Find where the given text appears and provide that cell's center as [X, Y] coordinate. 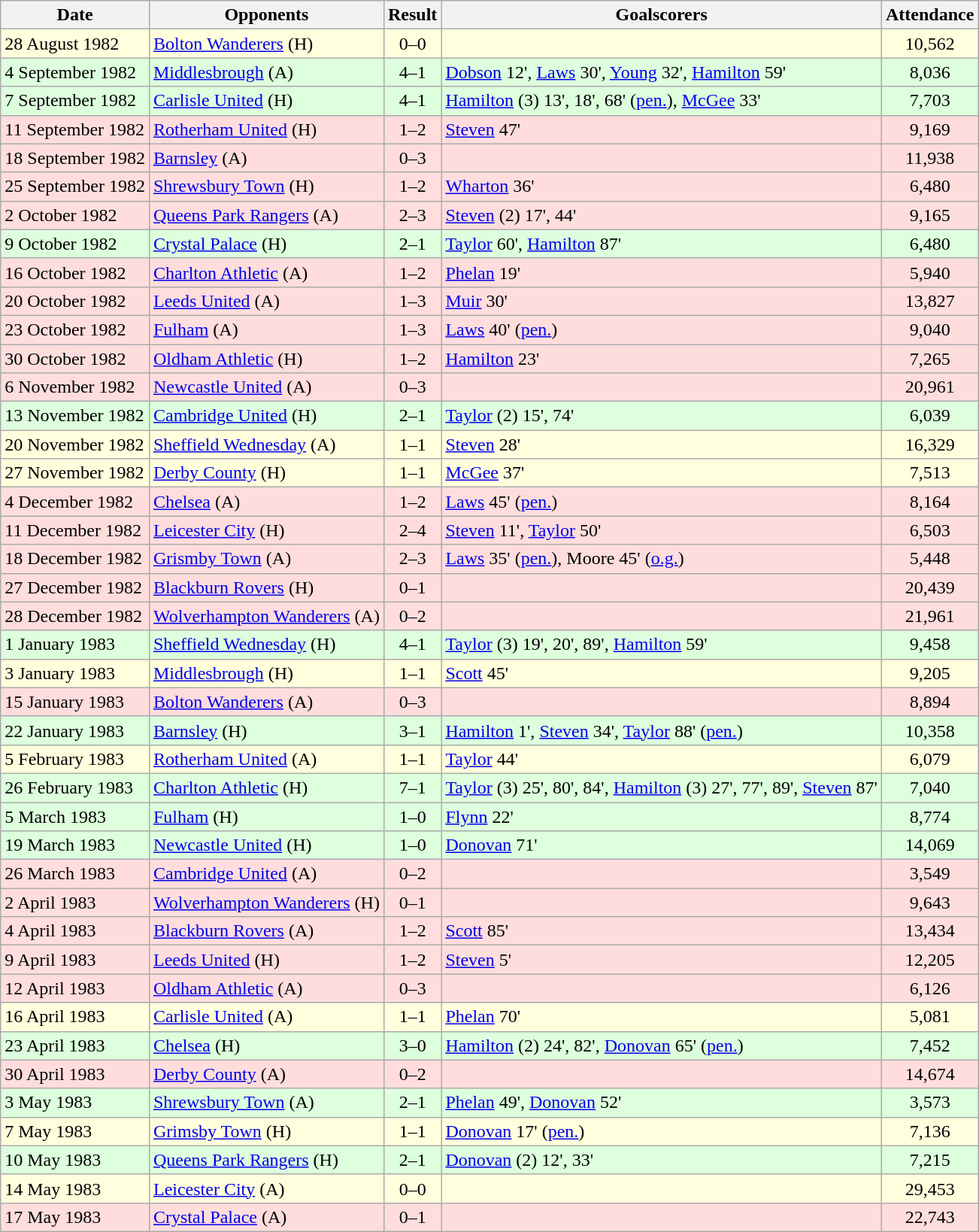
22,743 [929, 1217]
Phelan 49', Donovan 52' [662, 1103]
Grismby Town (A) [266, 559]
5,448 [929, 559]
10,358 [929, 730]
13,827 [929, 301]
14,069 [929, 845]
Phelan 70' [662, 1017]
Sheffield Wednesday (A) [266, 445]
8,036 [929, 72]
Steven 11', Taylor 50' [662, 530]
6,126 [929, 988]
7,215 [929, 1160]
Donovan 71' [662, 845]
Fulham (H) [266, 816]
9,643 [929, 903]
Grimsby Town (H) [266, 1131]
20,961 [929, 387]
Middlesbrough (H) [266, 673]
10 May 1983 [75, 1160]
10,562 [929, 44]
Taylor (3) 25', 80', 84', Hamilton (3) 27', 77', 89', Steven 87' [662, 787]
4 December 1982 [75, 502]
13,434 [929, 931]
7,452 [929, 1045]
7,136 [929, 1131]
2–4 [412, 530]
Laws 40' (pen.) [662, 329]
Taylor 44' [662, 759]
Fulham (A) [266, 329]
9 October 1982 [75, 244]
Oldham Athletic (A) [266, 988]
23 April 1983 [75, 1045]
Taylor 60', Hamilton 87' [662, 244]
26 March 1983 [75, 874]
Carlisle United (H) [266, 101]
Leicester City (H) [266, 530]
Blackburn Rovers (H) [266, 587]
14,674 [929, 1074]
Opponents [266, 15]
Taylor (2) 15', 74' [662, 416]
Charlton Athletic (A) [266, 272]
19 March 1983 [75, 845]
6,079 [929, 759]
Rotherham United (A) [266, 759]
6 November 1982 [75, 387]
16,329 [929, 445]
Derby County (H) [266, 473]
7,703 [929, 101]
3–1 [412, 730]
3,549 [929, 874]
Laws 45' (pen.) [662, 502]
26 February 1983 [75, 787]
Hamilton (2) 24', 82', Donovan 65' (pen.) [662, 1045]
30 October 1982 [75, 359]
14 May 1983 [75, 1188]
12,205 [929, 960]
3 January 1983 [75, 673]
Chelsea (H) [266, 1045]
Derby County (A) [266, 1074]
Queens Park Rangers (A) [266, 215]
20 November 1982 [75, 445]
Queens Park Rangers (H) [266, 1160]
Donovan 17' (pen.) [662, 1131]
Hamilton 1', Steven 34', Taylor 88' (pen.) [662, 730]
Steven 28' [662, 445]
9 April 1983 [75, 960]
Leeds United (A) [266, 301]
Leicester City (A) [266, 1188]
11 December 1982 [75, 530]
27 November 1982 [75, 473]
25 September 1982 [75, 187]
Steven (2) 17', 44' [662, 215]
30 April 1983 [75, 1074]
29,453 [929, 1188]
27 December 1982 [75, 587]
Shrewsbury Town (H) [266, 187]
Sheffield Wednesday (H) [266, 645]
Carlisle United (A) [266, 1017]
Wharton 36' [662, 187]
5 March 1983 [75, 816]
8,774 [929, 816]
6,039 [929, 416]
11,938 [929, 158]
Goalscorers [662, 15]
9,165 [929, 215]
Crystal Palace (A) [266, 1217]
2 October 1982 [75, 215]
7 May 1983 [75, 1131]
Bolton Wanderers (A) [266, 702]
2 April 1983 [75, 903]
28 August 1982 [75, 44]
Cambridge United (A) [266, 874]
22 January 1983 [75, 730]
5,940 [929, 272]
Steven 47' [662, 129]
Taylor (3) 19', 20', 89', Hamilton 59' [662, 645]
1 January 1983 [75, 645]
Blackburn Rovers (A) [266, 931]
4 April 1983 [75, 931]
Barnsley (H) [266, 730]
7 September 1982 [75, 101]
3–0 [412, 1045]
Rotherham United (H) [266, 129]
Flynn 22' [662, 816]
20 October 1982 [75, 301]
9,458 [929, 645]
Newcastle United (A) [266, 387]
Steven 5' [662, 960]
9,205 [929, 673]
7,513 [929, 473]
Hamilton 23' [662, 359]
Date [75, 15]
Wolverhampton Wanderers (H) [266, 903]
28 December 1982 [75, 616]
23 October 1982 [75, 329]
17 May 1983 [75, 1217]
Leeds United (H) [266, 960]
16 October 1982 [75, 272]
Cambridge United (H) [266, 416]
15 January 1983 [75, 702]
21,961 [929, 616]
5,081 [929, 1017]
Charlton Athletic (H) [266, 787]
Oldham Athletic (H) [266, 359]
7,265 [929, 359]
Middlesbrough (A) [266, 72]
Laws 35' (pen.), Moore 45' (o.g.) [662, 559]
16 April 1983 [75, 1017]
Crystal Palace (H) [266, 244]
11 September 1982 [75, 129]
8,894 [929, 702]
Hamilton (3) 13', 18', 68' (pen.), McGee 33' [662, 101]
18 September 1982 [75, 158]
9,169 [929, 129]
5 February 1983 [75, 759]
McGee 37' [662, 473]
Dobson 12', Laws 30', Young 32', Hamilton 59' [662, 72]
8,164 [929, 502]
18 December 1982 [75, 559]
12 April 1983 [75, 988]
Barnsley (A) [266, 158]
7–1 [412, 787]
13 November 1982 [75, 416]
Newcastle United (H) [266, 845]
Result [412, 15]
3 May 1983 [75, 1103]
6,503 [929, 530]
Shrewsbury Town (A) [266, 1103]
Phelan 19' [662, 272]
3,573 [929, 1103]
9,040 [929, 329]
Scott 85' [662, 931]
7,040 [929, 787]
Bolton Wanderers (H) [266, 44]
Chelsea (A) [266, 502]
20,439 [929, 587]
Wolverhampton Wanderers (A) [266, 616]
4 September 1982 [75, 72]
Donovan (2) 12', 33' [662, 1160]
Attendance [929, 15]
Scott 45' [662, 673]
Muir 30' [662, 301]
